Search for the cell housing the specified text and yield its (x, y) center coordinate. 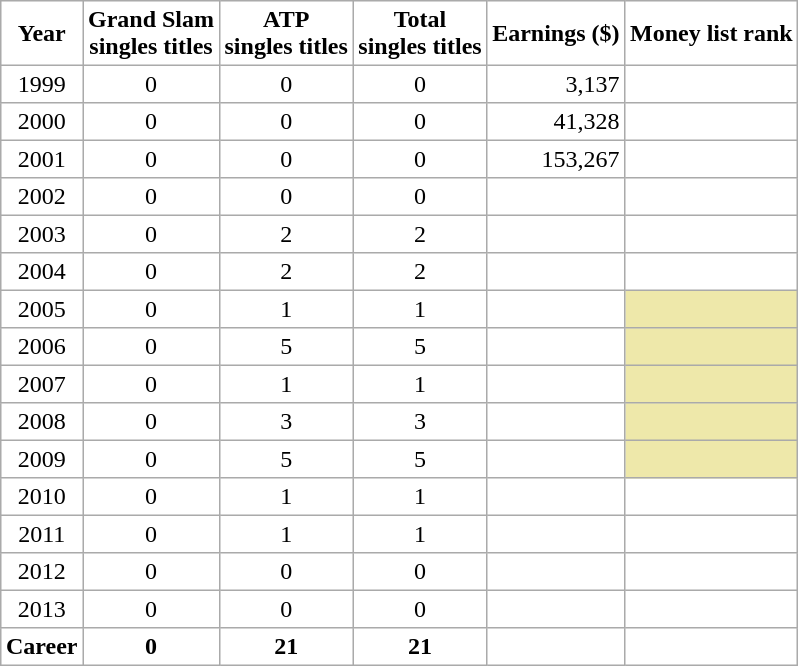
1999 (42, 84)
Career (42, 647)
Totalsingles titles (420, 33)
2001 (42, 159)
153,267 (556, 159)
Grand Slamsingles titles (152, 33)
3,137 (556, 84)
ATPsingles titles (286, 33)
2005 (42, 309)
2011 (42, 534)
Money list rank (712, 33)
2010 (42, 497)
2004 (42, 272)
2008 (42, 422)
2007 (42, 384)
2012 (42, 572)
41,328 (556, 122)
2002 (42, 197)
Year (42, 33)
2009 (42, 459)
2013 (42, 609)
2003 (42, 234)
2006 (42, 347)
2000 (42, 122)
Earnings ($) (556, 33)
